Output the [x, y] coordinate of the center of the cell containing the given text.  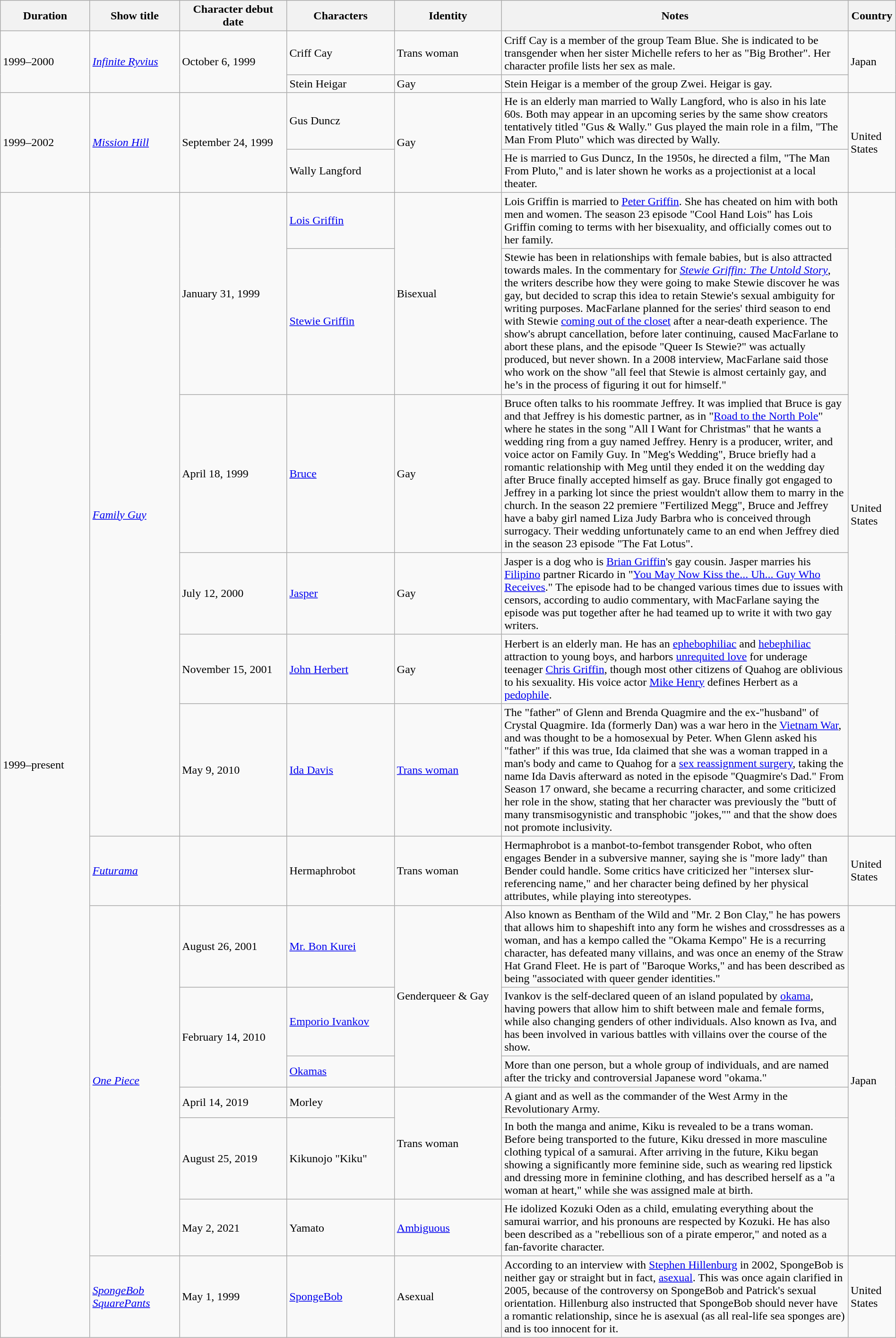
Show title [134, 16]
April 14, 2019 [233, 1102]
1999–2000 [45, 62]
November 15, 2001 [233, 669]
February 14, 2010 [233, 1037]
Family Guy [134, 514]
Identity [448, 16]
Stewie Griffin [340, 321]
Bruce [340, 474]
Bisexual [448, 293]
Character debut date [233, 16]
Mr. Bon Kurei [340, 946]
A giant and as well as the commander of the West Army in the Revolutionary Army. [675, 1102]
1999–present [45, 765]
Lois Griffin [340, 220]
1999–2002 [45, 143]
Criff Cay [340, 53]
May 9, 2010 [233, 769]
August 26, 2001 [233, 946]
Stein Heigar is a member of the group Zwei. Heigar is gay. [675, 84]
Okamas [340, 1072]
Wally Langford [340, 171]
SpongeBob [340, 1297]
Genderqueer & Gay [448, 996]
April 18, 1999 [233, 474]
Mission Hill [134, 143]
August 25, 2019 [233, 1159]
Duration [45, 16]
Asexual [448, 1297]
Futurama [134, 871]
Gus Duncz [340, 121]
Kikunojo "Kiku" [340, 1159]
Stein Heigar [340, 84]
July 12, 2000 [233, 594]
Ida Davis [340, 769]
Notes [675, 16]
Morley [340, 1102]
January 31, 1999 [233, 293]
Characters [340, 16]
Infinite Ryvius [134, 62]
Yamato [340, 1228]
One Piece [134, 1080]
September 24, 1999 [233, 143]
Country [872, 16]
Emporio Ivankov [340, 1022]
May 2, 2021 [233, 1228]
More than one person, but a whole group of individuals, and are named after the tricky and controversial Japanese word "okama." [675, 1072]
October 6, 1999 [233, 62]
May 1, 1999 [233, 1297]
John Herbert [340, 669]
SpongeBob SquarePants [134, 1297]
Ambiguous [448, 1228]
Hermaphrobot [340, 871]
Jasper [340, 594]
